Provide the (x, y) coordinate of the cell's center where the given text is located.  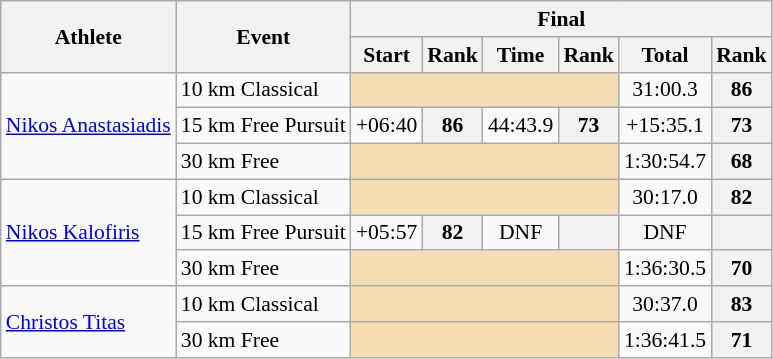
Christos Titas (88, 322)
Time (520, 55)
+05:57 (386, 233)
Final (562, 19)
1:30:54.7 (665, 162)
30:17.0 (665, 197)
1:36:30.5 (665, 269)
68 (742, 162)
71 (742, 340)
Nikos Anastasiadis (88, 126)
+15:35.1 (665, 126)
44:43.9 (520, 126)
1:36:41.5 (665, 340)
Total (665, 55)
Start (386, 55)
Athlete (88, 36)
70 (742, 269)
Event (264, 36)
+06:40 (386, 126)
30:37.0 (665, 304)
Nikos Kalofiris (88, 232)
83 (742, 304)
31:00.3 (665, 90)
